Scan for the cell matching the given text and deliver its [x, y] coordinate at center. 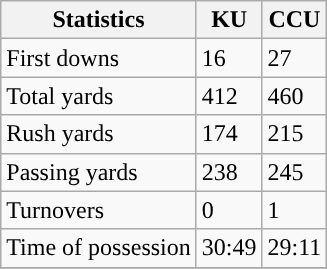
KU [229, 20]
0 [229, 210]
245 [294, 172]
1 [294, 210]
CCU [294, 20]
174 [229, 134]
412 [229, 96]
238 [229, 172]
Passing yards [99, 172]
29:11 [294, 248]
First downs [99, 58]
Turnovers [99, 210]
Total yards [99, 96]
16 [229, 58]
460 [294, 96]
Time of possession [99, 248]
Rush yards [99, 134]
215 [294, 134]
30:49 [229, 248]
Statistics [99, 20]
27 [294, 58]
